Scan for the cell matching the given text and deliver its (X, Y) coordinate at center. 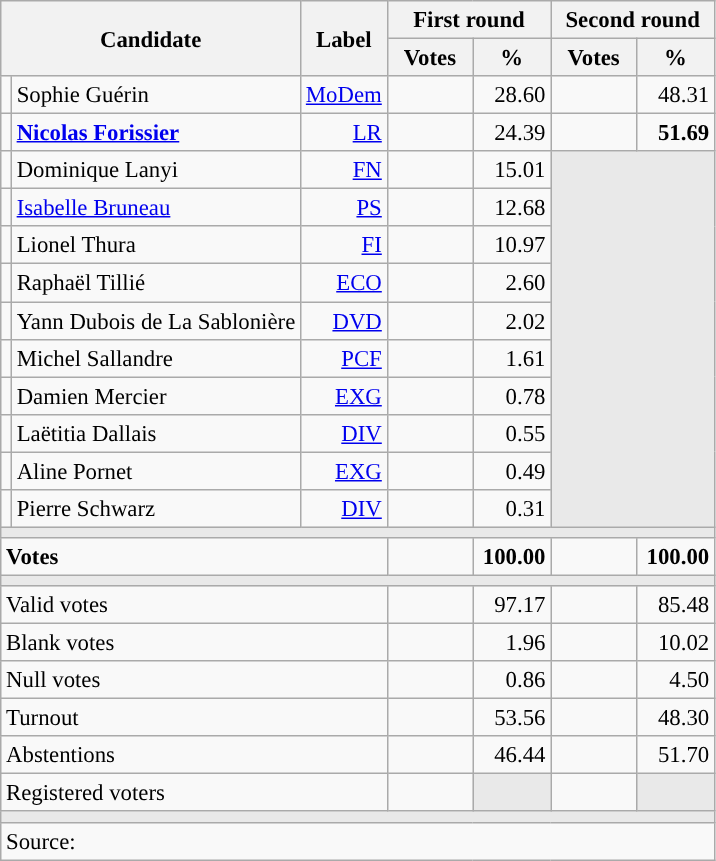
Damien Mercier (156, 396)
1.96 (512, 643)
4.50 (675, 680)
Null votes (194, 680)
Candidate (151, 38)
51.69 (675, 133)
Nicolas Forissier (156, 133)
Yann Dubois de La Sablonière (156, 321)
Blank votes (194, 643)
97.17 (512, 605)
15.01 (512, 170)
ECO (344, 283)
Valid votes (194, 605)
Turnout (194, 718)
LR (344, 133)
Dominique Lanyi (156, 170)
FN (344, 170)
48.30 (675, 718)
0.55 (512, 433)
First round (469, 20)
28.60 (512, 95)
24.39 (512, 133)
MoDem (344, 95)
2.02 (512, 321)
Pierre Schwarz (156, 509)
12.68 (512, 208)
Sophie Guérin (156, 95)
PCF (344, 358)
Source: (358, 841)
0.31 (512, 509)
46.44 (512, 755)
0.78 (512, 396)
Lionel Thura (156, 245)
10.02 (675, 643)
Laëtitia Dallais (156, 433)
2.60 (512, 283)
1.61 (512, 358)
Registered voters (194, 793)
Second round (633, 20)
48.31 (675, 95)
Label (344, 38)
53.56 (512, 718)
Isabelle Bruneau (156, 208)
Abstentions (194, 755)
10.97 (512, 245)
85.48 (675, 605)
0.86 (512, 680)
FI (344, 245)
Aline Pornet (156, 471)
Raphaël Tillié (156, 283)
DVD (344, 321)
PS (344, 208)
51.70 (675, 755)
Michel Sallandre (156, 358)
0.49 (512, 471)
